Locate the cell with the specified text and output its (x, y) center coordinate. 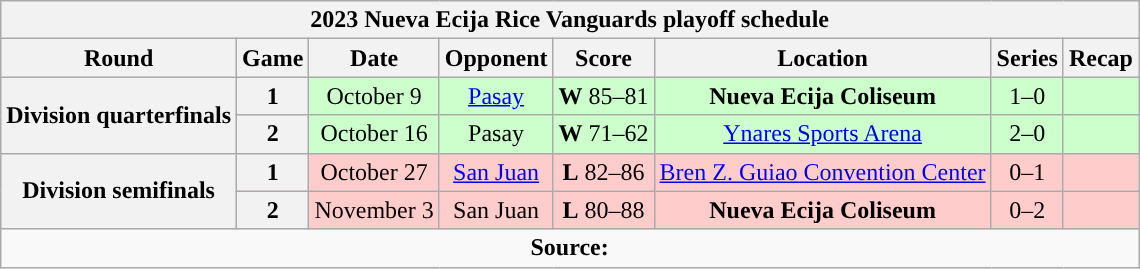
October 27 (374, 172)
Location (822, 58)
Recap (1100, 58)
Round (119, 58)
L 82–86 (604, 172)
Date (374, 58)
L 80–88 (604, 210)
Score (604, 58)
October 16 (374, 134)
2–0 (1027, 134)
1–0 (1027, 96)
November 3 (374, 210)
Game (273, 58)
0–1 (1027, 172)
October 9 (374, 96)
W 71–62 (604, 134)
Ynares Sports Arena (822, 134)
Series (1027, 58)
Opponent (496, 58)
Bren Z. Guiao Convention Center (822, 172)
0–2 (1027, 210)
2023 Nueva Ecija Rice Vanguards playoff schedule (570, 20)
Division semifinals (119, 191)
Division quarterfinals (119, 115)
W 85–81 (604, 96)
Source: (570, 248)
